Pinpoint the cell where the given text exists, returning its [x, y] midpoint coordinate. 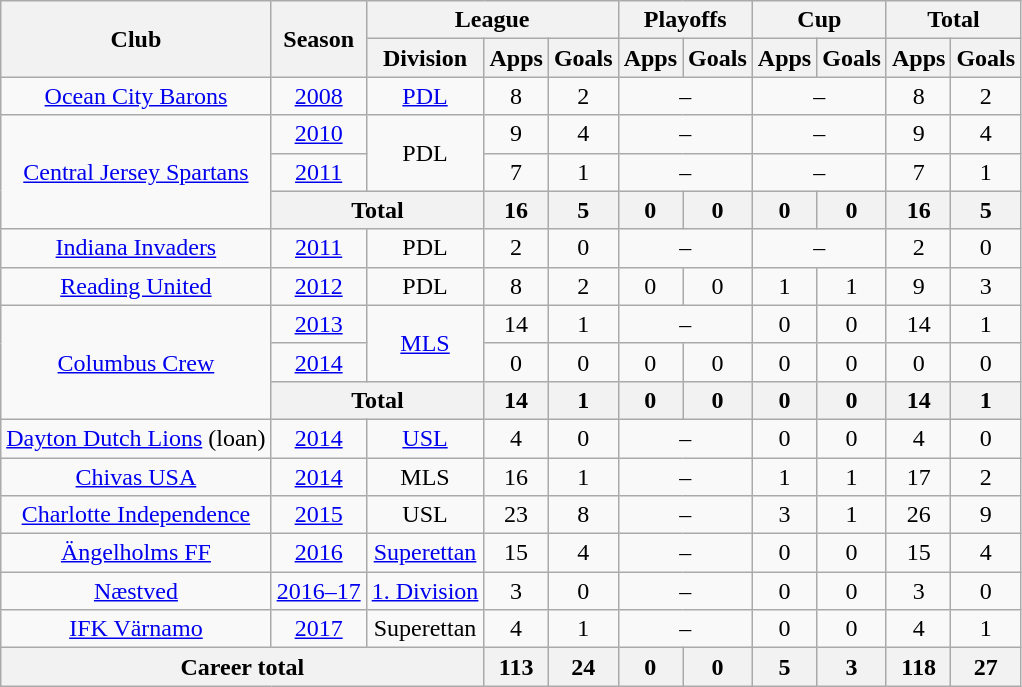
27 [986, 667]
Division [425, 58]
Ocean City Barons [136, 96]
2015 [318, 515]
2013 [318, 324]
Playoffs [685, 20]
Dayton Dutch Lions (loan) [136, 438]
23 [516, 515]
League [492, 20]
26 [918, 515]
Career total [242, 667]
Chivas USA [136, 477]
Ängelholms FF [136, 553]
118 [918, 667]
1. Division [425, 591]
Indiana Invaders [136, 248]
Næstved [136, 591]
113 [516, 667]
2017 [318, 629]
2012 [318, 286]
Columbus Crew [136, 362]
2016–17 [318, 591]
IFK Värnamo [136, 629]
Cup [819, 20]
Reading United [136, 286]
2016 [318, 553]
24 [583, 667]
Central Jersey Spartans [136, 172]
17 [918, 477]
2010 [318, 134]
Season [318, 39]
2008 [318, 96]
Club [136, 39]
Charlotte Independence [136, 515]
